Locate the cell with the specified text and output its (X, Y) center coordinate. 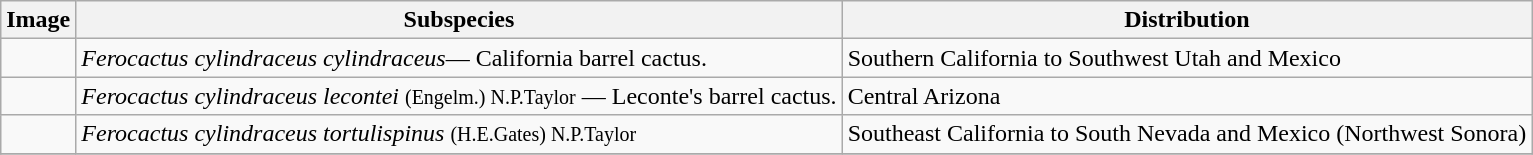
Distribution (1187, 20)
Subspecies (459, 20)
Ferocactus cylindraceus lecontei (Engelm.) N.P.Taylor — Leconte's barrel cactus. (459, 96)
Southeast California to South Nevada and Mexico (Northwest Sonora) (1187, 134)
Image (38, 20)
Ferocactus cylindraceus tortulispinus (H.E.Gates) N.P.Taylor (459, 134)
Ferocactus cylindraceus cylindraceus— California barrel cactus. (459, 58)
Central Arizona (1187, 96)
Southern California to Southwest Utah and Mexico (1187, 58)
